Return (x, y) of the center of cell containing provided text 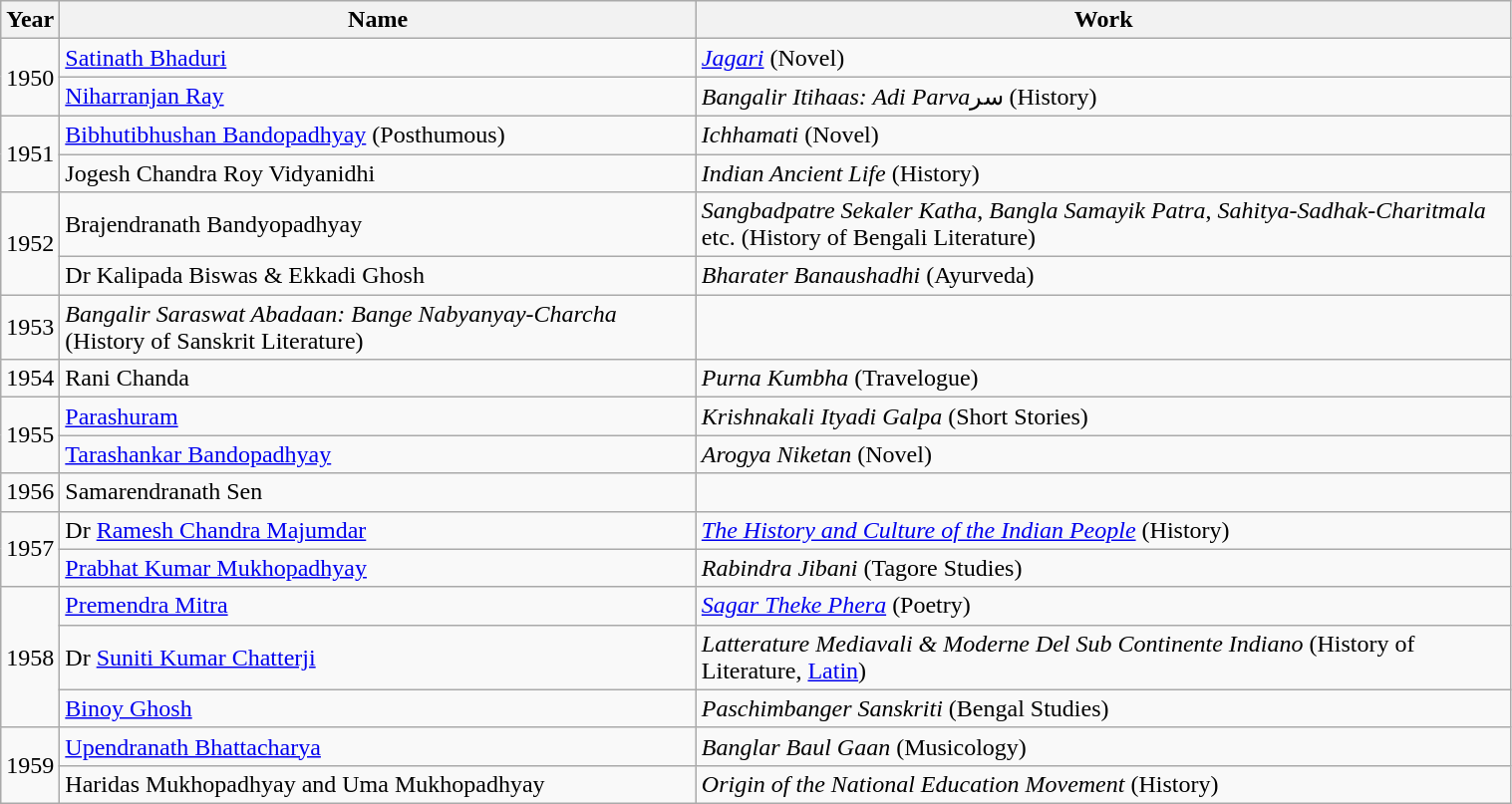
1951 (30, 153)
1955 (30, 435)
1953 (30, 327)
Tarashankar Bandopadhyay (378, 454)
Prabhat Kumar Mukhopadhyay (378, 568)
Rani Chanda (378, 379)
1950 (30, 78)
Parashuram (378, 416)
Banglar Baul Gaan (Musicology) (1103, 746)
Jogesh Chandra Roy Vidyanidhi (378, 172)
Sagar Theke Phera (Poetry) (1103, 606)
Arogya Niketan (Novel) (1103, 454)
Purna Kumbha (Travelogue) (1103, 379)
Satinath Bhaduri (378, 58)
Dr Suniti Kumar Chatterji (378, 658)
1952 (30, 243)
Krishnakali Ityadi Galpa (Short Stories) (1103, 416)
1956 (30, 492)
Dr Kalipada Biswas & Ekkadi Ghosh (378, 276)
Upendranath Bhattacharya (378, 746)
Year (30, 20)
Paschimbanger Sanskriti (Bengal Studies) (1103, 708)
1957 (30, 549)
1954 (30, 379)
Bangalir Itihaas: Adi Parvaسر (History) (1103, 97)
Dr Ramesh Chandra Majumdar (378, 530)
Brajendranath Bandyopadhyay (378, 225)
Name (378, 20)
The History and Culture of the Indian People (History) (1103, 530)
Binoy Ghosh (378, 708)
Origin of the National Education Movement (History) (1103, 784)
Work (1103, 20)
Haridas Mukhopadhyay and Uma Mukhopadhyay (378, 784)
Latterature Mediavali & Moderne Del Sub Continente Indiano (History of Literature, Latin) (1103, 658)
Rabindra Jibani (Tagore Studies) (1103, 568)
1959 (30, 765)
Ichhamati (Novel) (1103, 134)
Bibhutibhushan Bandopadhyay (Posthumous) (378, 134)
Samarendranath Sen (378, 492)
Sangbadpatre Sekaler Katha, Bangla Samayik Patra, Sahitya-Sadhak-Charitmala etc. (History of Bengali Literature) (1103, 225)
Indian Ancient Life (History) (1103, 172)
Bharater Banaushadhi (Ayurveda) (1103, 276)
Jagari (Novel) (1103, 58)
Bangalir Saraswat Abadaan: Bange Nabyanyay-Charcha (History of Sanskrit Literature) (378, 327)
Niharranjan Ray (378, 97)
1958 (30, 658)
Premendra Mitra (378, 606)
